Extract the (X, Y) coordinate from the center of the cell holding the provided text.  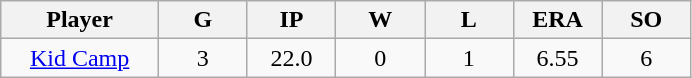
Kid Camp (80, 58)
1 (468, 58)
22.0 (292, 58)
6 (646, 58)
SO (646, 20)
0 (380, 58)
L (468, 20)
W (380, 20)
IP (292, 20)
6.55 (558, 58)
Player (80, 20)
3 (202, 58)
ERA (558, 20)
G (202, 20)
